Determine the [X, Y] coordinate at the center of the cell enclosing the given text.  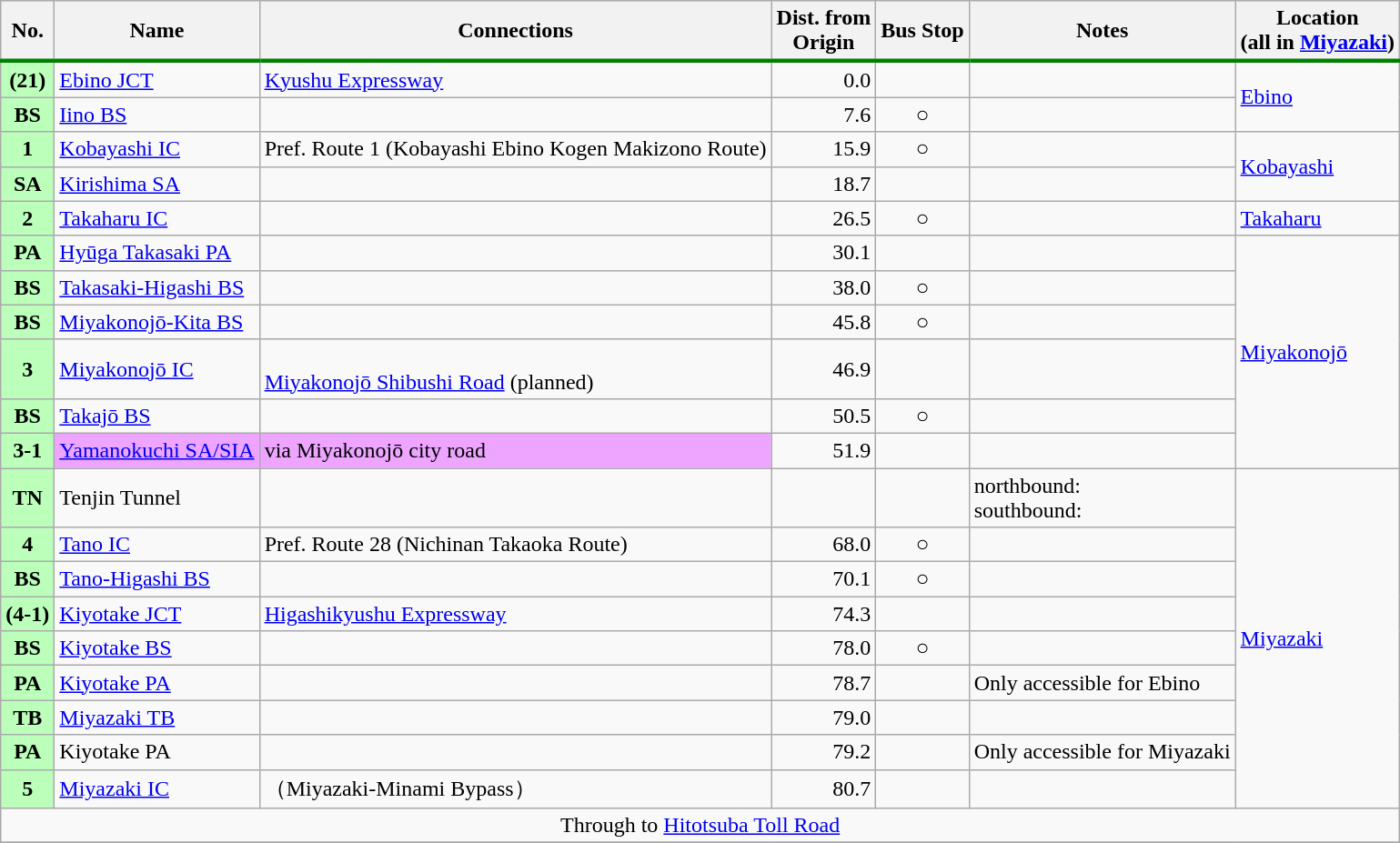
78.7 [824, 683]
50.5 [824, 416]
45.8 [824, 322]
Tenjin Tunnel [156, 497]
Only accessible for Ebino [1103, 683]
74.3 [824, 614]
78.0 [824, 648]
3-1 [27, 450]
Connections [515, 31]
（Miyazaki-Minami Bypass） [515, 789]
No. [27, 31]
Pref. Route 28 (Nichinan Takaoka Route) [515, 545]
15.9 [824, 149]
68.0 [824, 545]
Miyakonojō [1317, 351]
Takajō BS [156, 416]
Through to Hitotsuba Toll Road [700, 826]
Miyakonojō Shibushi Road (planned) [515, 369]
Name [156, 31]
Takasaki-Higashi BS [156, 287]
Takaharu IC [156, 218]
Ebino [1317, 96]
TN [27, 497]
TB [27, 718]
Takaharu [1317, 218]
51.9 [824, 450]
7.6 [824, 115]
Higashikyushu Expressway [515, 614]
3 [27, 369]
Pref. Route 1 (Kobayashi Ebino Kogen Makizono Route) [515, 149]
Iino BS [156, 115]
18.7 [824, 184]
1 [27, 149]
SA [27, 184]
5 [27, 789]
Miyazaki IC [156, 789]
Miyazaki [1317, 637]
(4-1) [27, 614]
2 [27, 218]
Hyūga Takasaki PA [156, 253]
Dist. fromOrigin [824, 31]
northbound: southbound: [1103, 497]
Miyakonojō IC [156, 369]
Ebino JCT [156, 79]
80.7 [824, 789]
Miyakonojō-Kita BS [156, 322]
Location(all in Miyazaki) [1317, 31]
46.9 [824, 369]
79.2 [824, 752]
Tano-Higashi BS [156, 579]
Kyushu Expressway [515, 79]
Kiyotake JCT [156, 614]
70.1 [824, 579]
Tano IC [156, 545]
(21) [27, 79]
Kobayashi [1317, 166]
Bus Stop [922, 31]
Kiyotake BS [156, 648]
79.0 [824, 718]
via Miyakonojō city road [515, 450]
4 [27, 545]
0.0 [824, 79]
Miyazaki TB [156, 718]
Only accessible for Miyazaki [1103, 752]
Kobayashi IC [156, 149]
26.5 [824, 218]
38.0 [824, 287]
Kirishima SA [156, 184]
Notes [1103, 31]
30.1 [824, 253]
Yamanokuchi SA/SIA [156, 450]
